Search for the cell housing the specified text and yield its (X, Y) center coordinate. 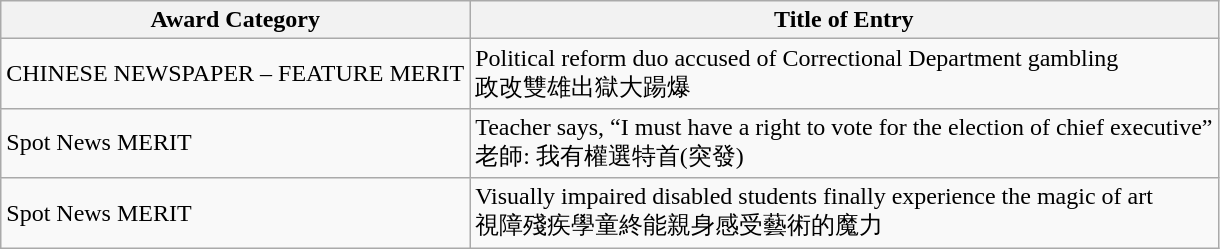
Visually impaired disabled students finally experience the magic of art視障殘疾學童終能親身感受藝術的魔力 (844, 213)
Award Category (236, 20)
CHINESE NEWSPAPER – FEATURE MERIT (236, 74)
Political reform duo accused of Correctional Department gambling政改雙雄出獄大踼爆 (844, 74)
Teacher says, “I must have a right to vote for the election of chief executive”老師: 我有權選特首(突發) (844, 143)
Title of Entry (844, 20)
